Extract the (x, y) coordinate from the center of the cell holding the provided text.  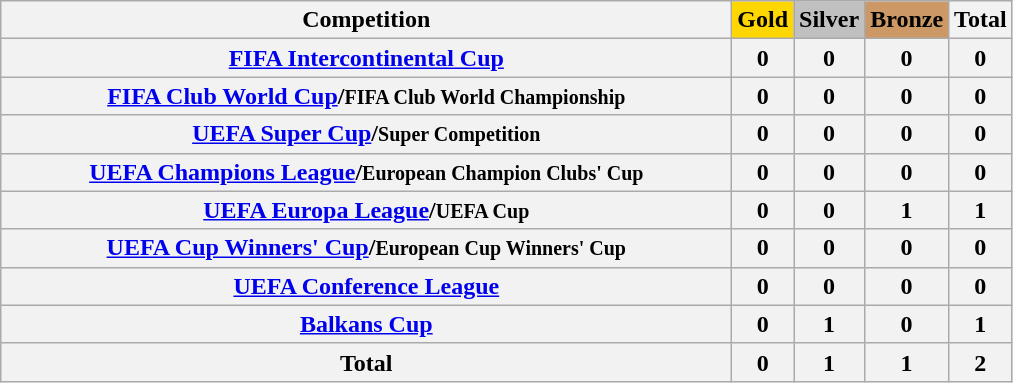
Balkans Cup (366, 324)
Silver (830, 20)
Competition (366, 20)
UEFA Champions League/European Champion Clubs' Cup (366, 172)
UEFA Conference League (366, 286)
UEFA Super Cup/Super Competition (366, 134)
UEFA Cup Winners' Cup/European Cup Winners' Cup (366, 248)
Gold (763, 20)
UEFA Europa League/UEFA Cup (366, 210)
2 (981, 362)
Bronze (907, 20)
FIFA Club World Cup/FIFA Club World Championship (366, 96)
FIFA Intercontinental Cup (366, 58)
